Find where the given text appears and provide that cell's center as (X, Y) coordinate. 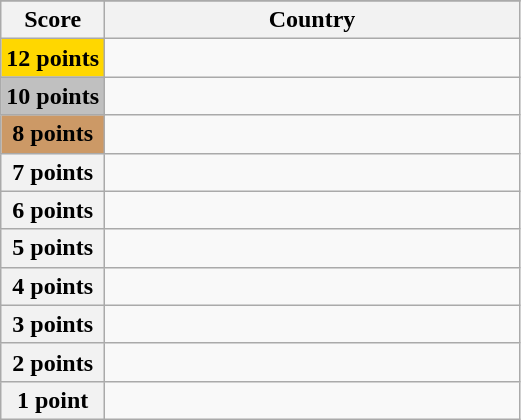
4 points (53, 286)
Score (53, 20)
7 points (53, 172)
12 points (53, 58)
8 points (53, 134)
5 points (53, 248)
1 point (53, 400)
2 points (53, 362)
6 points (53, 210)
10 points (53, 96)
Country (312, 20)
3 points (53, 324)
